Capture the cell that displays the provided text and extract its [X, Y] central coordinate. 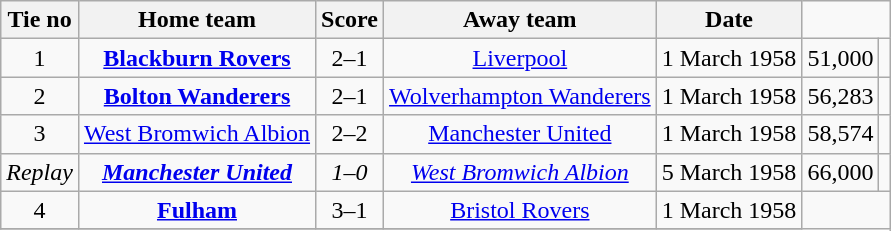
4 [40, 210]
Home team [196, 20]
Fulham [196, 210]
Bolton Wanderers [196, 96]
2 [40, 96]
3–1 [350, 210]
Liverpool [520, 58]
Bristol Rovers [520, 210]
66,000 [840, 172]
56,283 [840, 96]
1 [40, 58]
51,000 [840, 58]
5 March 1958 [729, 172]
Score [350, 20]
2–2 [350, 134]
1–0 [350, 172]
Blackburn Rovers [196, 58]
Tie no [40, 20]
Replay [40, 172]
3 [40, 134]
Away team [520, 20]
Wolverhampton Wanderers [520, 96]
58,574 [840, 134]
Date [729, 20]
